Capture the cell that displays the provided text and extract its (x, y) central coordinate. 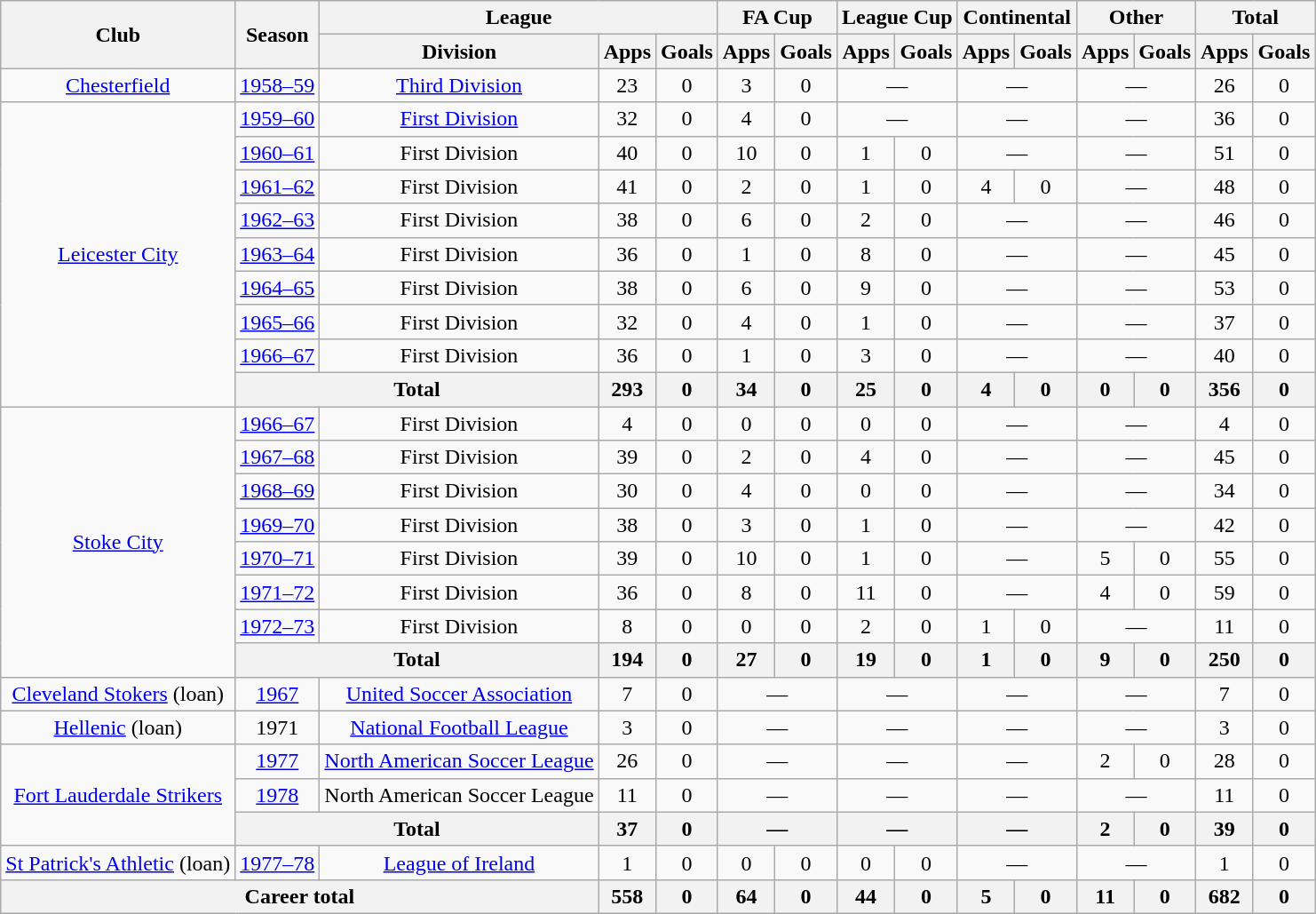
League of Ireland (459, 862)
League (519, 18)
1967–68 (277, 457)
558 (627, 896)
28 (1225, 761)
46 (1225, 220)
1960–61 (277, 153)
1967 (277, 694)
Career total (300, 896)
1961–62 (277, 187)
30 (627, 491)
250 (1225, 660)
Hellenic (loan) (118, 727)
1972–73 (277, 626)
Other (1136, 18)
FA Cup (777, 18)
23 (627, 85)
St Patrick's Athletic (loan) (118, 862)
53 (1225, 288)
356 (1225, 389)
25 (865, 389)
Third Division (459, 85)
682 (1225, 896)
Division (459, 52)
1963–64 (277, 254)
Chesterfield (118, 85)
293 (627, 389)
Season (277, 35)
Stoke City (118, 542)
1965–66 (277, 322)
Club (118, 35)
27 (746, 660)
42 (1225, 525)
1968–69 (277, 491)
48 (1225, 187)
1969–70 (277, 525)
1978 (277, 795)
League Cup (897, 18)
1964–65 (277, 288)
64 (746, 896)
59 (1225, 592)
National Football League (459, 727)
Continental (1017, 18)
19 (865, 660)
51 (1225, 153)
Leicester City (118, 254)
1962–63 (277, 220)
United Soccer Association (459, 694)
1977 (277, 761)
1959–60 (277, 119)
194 (627, 660)
55 (1225, 559)
44 (865, 896)
1971–72 (277, 592)
Cleveland Stokers (loan) (118, 694)
1958–59 (277, 85)
Fort Lauderdale Strikers (118, 795)
1970–71 (277, 559)
1971 (277, 727)
41 (627, 187)
1977–78 (277, 862)
